Capture the cell that displays the provided text and extract its (X, Y) central coordinate. 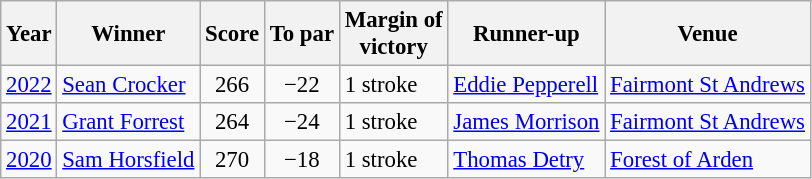
270 (232, 160)
Venue (708, 34)
2020 (29, 160)
James Morrison (526, 122)
Score (232, 34)
−18 (302, 160)
2021 (29, 122)
Sean Crocker (128, 85)
−22 (302, 85)
Year (29, 34)
Sam Horsfield (128, 160)
−24 (302, 122)
Margin ofvictory (394, 34)
Forest of Arden (708, 160)
2022 (29, 85)
To par (302, 34)
Thomas Detry (526, 160)
Grant Forrest (128, 122)
264 (232, 122)
Eddie Pepperell (526, 85)
Winner (128, 34)
Runner-up (526, 34)
266 (232, 85)
